Extract the (X, Y) coordinate from the center of the cell holding the provided text.  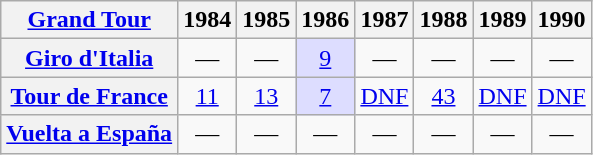
1986 (326, 20)
43 (444, 96)
1988 (444, 20)
1990 (562, 20)
9 (326, 58)
1985 (266, 20)
Giro d'Italia (90, 58)
Tour de France (90, 96)
Vuelta a España (90, 134)
7 (326, 96)
1987 (384, 20)
13 (266, 96)
1989 (502, 20)
1984 (208, 20)
Grand Tour (90, 20)
11 (208, 96)
